Capture the cell that displays the provided text and extract its [x, y] central coordinate. 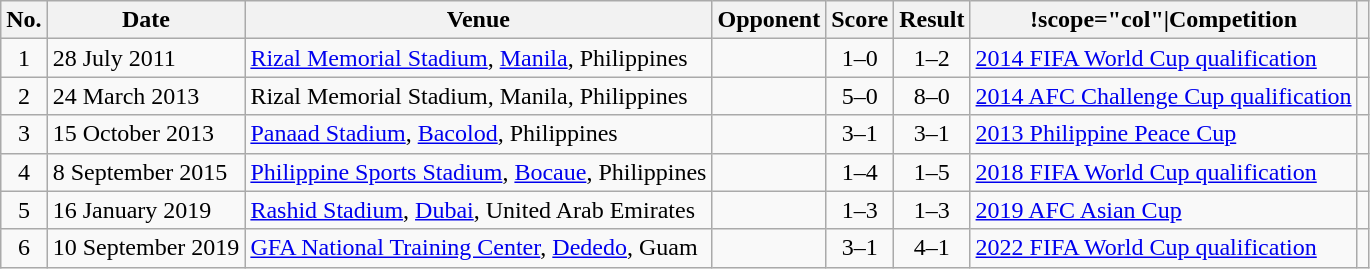
4 [24, 172]
2022 FIFA World Cup qualification [1164, 248]
2014 FIFA World Cup qualification [1164, 58]
28 July 2011 [146, 58]
24 March 2013 [146, 96]
2019 AFC Asian Cup [1164, 210]
16 January 2019 [146, 210]
Philippine Sports Stadium, Bocaue, Philippines [478, 172]
GFA National Training Center, Dededo, Guam [478, 248]
1–2 [932, 58]
2 [24, 96]
2014 AFC Challenge Cup qualification [1164, 96]
Opponent [769, 20]
10 September 2019 [146, 248]
5–0 [860, 96]
!scope="col"|Competition [1164, 20]
2013 Philippine Peace Cup [1164, 134]
3 [24, 134]
No. [24, 20]
Panaad Stadium, Bacolod, Philippines [478, 134]
2018 FIFA World Cup qualification [1164, 172]
8 September 2015 [146, 172]
8–0 [932, 96]
1–0 [860, 58]
1–4 [860, 172]
Venue [478, 20]
Date [146, 20]
Result [932, 20]
15 October 2013 [146, 134]
5 [24, 210]
Score [860, 20]
6 [24, 248]
1–5 [932, 172]
4–1 [932, 248]
1 [24, 58]
Rashid Stadium, Dubai, United Arab Emirates [478, 210]
